Search for the cell housing the specified text and yield its [x, y] center coordinate. 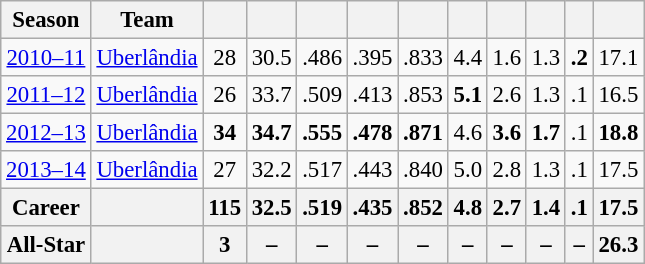
2011–12 [46, 95]
26 [225, 95]
Team [147, 20]
.517 [322, 170]
.2 [579, 58]
3.6 [506, 133]
30.5 [271, 58]
1.4 [546, 208]
2013–14 [46, 170]
Season [46, 20]
All-Star [46, 245]
.555 [322, 133]
2.6 [506, 95]
32.5 [271, 208]
115 [225, 208]
34 [225, 133]
.395 [372, 58]
1.7 [546, 133]
2.7 [506, 208]
.852 [423, 208]
1.6 [506, 58]
18.8 [618, 133]
27 [225, 170]
28 [225, 58]
33.7 [271, 95]
2012–13 [46, 133]
4.4 [468, 58]
.478 [372, 133]
.519 [322, 208]
34.7 [271, 133]
4.6 [468, 133]
.871 [423, 133]
2010–11 [46, 58]
17.1 [618, 58]
.443 [372, 170]
16.5 [618, 95]
.833 [423, 58]
.840 [423, 170]
.435 [372, 208]
Career [46, 208]
26.3 [618, 245]
.509 [322, 95]
5.1 [468, 95]
.853 [423, 95]
4.8 [468, 208]
.413 [372, 95]
5.0 [468, 170]
.486 [322, 58]
32.2 [271, 170]
3 [225, 245]
2.8 [506, 170]
